Provide the [X, Y] coordinate of the cell's center where the given text is located.  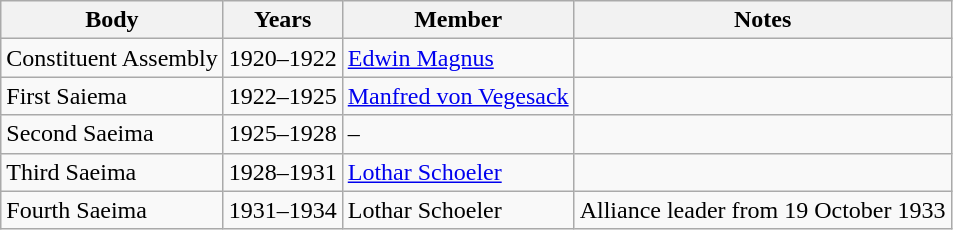
Constituent Assembly [112, 58]
1925–1928 [282, 134]
Second Saeima [112, 134]
1920–1922 [282, 58]
Years [282, 20]
Member [458, 20]
1922–1925 [282, 96]
Third Saeima [112, 172]
1928–1931 [282, 172]
Fourth Saeima [112, 210]
1931–1934 [282, 210]
– [458, 134]
Body [112, 20]
First Saiema [112, 96]
Edwin Magnus [458, 58]
Notes [762, 20]
Alliance leader from 19 October 1933 [762, 210]
Manfred von Vegesack [458, 96]
